Search for the cell housing the specified text and yield its (x, y) center coordinate. 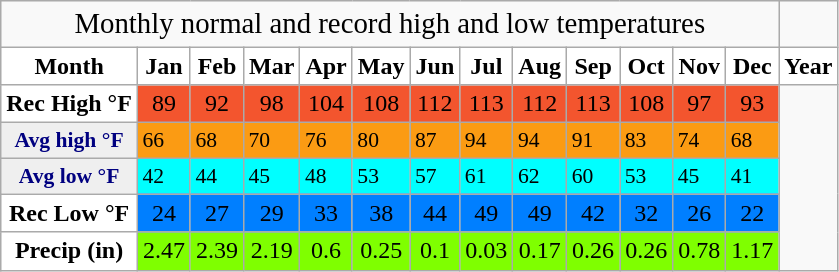
Apr (326, 66)
2.39 (216, 251)
97 (700, 104)
Nov (700, 66)
2.47 (164, 251)
22 (752, 213)
Oct (646, 66)
0.1 (435, 251)
38 (381, 213)
92 (216, 104)
41 (752, 176)
1.17 (752, 251)
24 (164, 213)
Precip (in) (70, 251)
57 (435, 176)
May (381, 66)
Jul (486, 66)
66 (164, 141)
29 (272, 213)
70 (272, 141)
Jun (435, 66)
Rec Low °F (70, 213)
26 (700, 213)
Month (70, 66)
74 (700, 141)
89 (164, 104)
0.03 (486, 251)
0.78 (700, 251)
48 (326, 176)
Dec (752, 66)
0.17 (540, 251)
104 (326, 104)
0.25 (381, 251)
98 (272, 104)
80 (381, 141)
2.19 (272, 251)
Avg low °F (70, 176)
Avg high °F (70, 141)
60 (594, 176)
Feb (216, 66)
Mar (272, 66)
33 (326, 213)
76 (326, 141)
93 (752, 104)
Jan (164, 66)
Aug (540, 66)
62 (540, 176)
Monthly normal and record high and low temperatures (390, 24)
Rec High °F (70, 104)
Year (808, 66)
91 (594, 141)
Sep (594, 66)
32 (646, 213)
83 (646, 141)
61 (486, 176)
0.6 (326, 251)
87 (435, 141)
27 (216, 213)
